Return the (x, y) coordinate for the center point of the cell that contains the specified text.  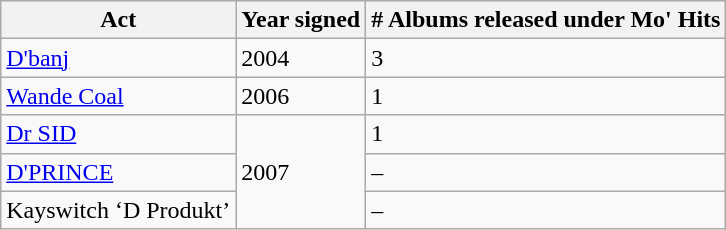
# Albums released under Mo' Hits (546, 20)
Kayswitch ‘D Produkt’ (118, 210)
3 (546, 58)
D'banj (118, 58)
2004 (301, 58)
Dr SID (118, 134)
Wande Coal (118, 96)
Act (118, 20)
D'PRINCE (118, 172)
2007 (301, 172)
2006 (301, 96)
Year signed (301, 20)
